Locate the cell with the specified text and output its (x, y) center coordinate. 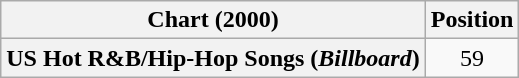
59 (472, 58)
Position (472, 20)
Chart (2000) (213, 20)
US Hot R&B/Hip-Hop Songs (Billboard) (213, 58)
